Identify which cell holds the provided text, then report its (x, y) central coordinate. 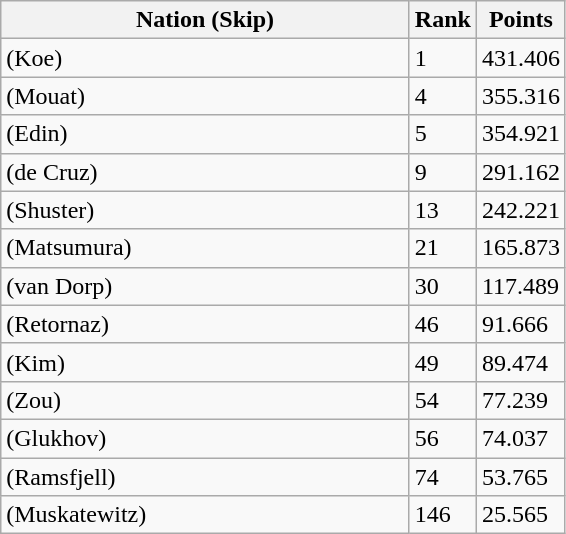
(Muskatewitz) (206, 515)
(de Cruz) (206, 172)
(Shuster) (206, 210)
1 (442, 58)
56 (442, 438)
25.565 (520, 515)
Nation (Skip) (206, 20)
46 (442, 324)
9 (442, 172)
53.765 (520, 477)
77.239 (520, 400)
(Mouat) (206, 96)
431.406 (520, 58)
291.162 (520, 172)
13 (442, 210)
(Retornaz) (206, 324)
354.921 (520, 134)
(Zou) (206, 400)
117.489 (520, 286)
Points (520, 20)
89.474 (520, 362)
4 (442, 96)
49 (442, 362)
(Ramsfjell) (206, 477)
74.037 (520, 438)
(van Dorp) (206, 286)
54 (442, 400)
146 (442, 515)
74 (442, 477)
5 (442, 134)
30 (442, 286)
(Matsumura) (206, 248)
(Kim) (206, 362)
91.666 (520, 324)
(Edin) (206, 134)
Rank (442, 20)
165.873 (520, 248)
21 (442, 248)
(Glukhov) (206, 438)
(Koe) (206, 58)
242.221 (520, 210)
355.316 (520, 96)
